Return the (x, y) coordinate for the center point of the cell that contains the specified text.  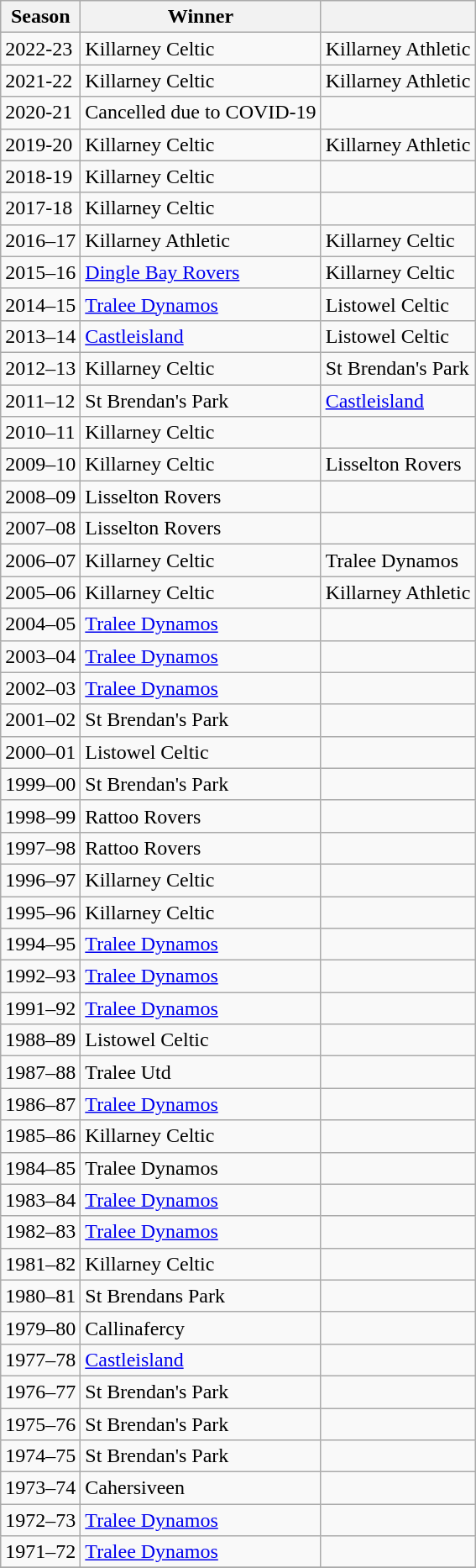
1998–99 (40, 816)
1995–96 (40, 912)
2000–01 (40, 752)
2012–13 (40, 368)
1992–93 (40, 976)
1980–81 (40, 1296)
2007–08 (40, 529)
1972–73 (40, 1520)
2008–09 (40, 497)
1987–88 (40, 1072)
2002–03 (40, 688)
1996–97 (40, 880)
Season (40, 17)
1997–98 (40, 848)
1986–87 (40, 1104)
2014–15 (40, 304)
Cancelled due to COVID-19 (201, 113)
1971–72 (40, 1552)
Cahersiveen (201, 1488)
St Brendans Park (201, 1296)
Tralee Utd (201, 1072)
1985–86 (40, 1136)
1999–00 (40, 784)
2018-19 (40, 176)
2022-23 (40, 49)
1981–82 (40, 1264)
2021-22 (40, 81)
1974–75 (40, 1456)
1991–92 (40, 1008)
1976–77 (40, 1392)
1977–78 (40, 1360)
1973–74 (40, 1488)
2011–12 (40, 401)
2016–17 (40, 240)
Callinafercy (201, 1328)
1988–89 (40, 1040)
1984–85 (40, 1168)
2015–16 (40, 272)
2003–04 (40, 656)
1975–76 (40, 1424)
2005–06 (40, 592)
2017-18 (40, 208)
2006–07 (40, 560)
2020-21 (40, 113)
2013–14 (40, 336)
1994–95 (40, 944)
Winner (201, 17)
2009–10 (40, 465)
Dingle Bay Rovers (201, 272)
1982–83 (40, 1232)
1979–80 (40, 1328)
1983–84 (40, 1200)
2001–02 (40, 720)
2010–11 (40, 433)
2019-20 (40, 145)
2004–05 (40, 624)
